Return [x, y] of the center of cell containing provided text 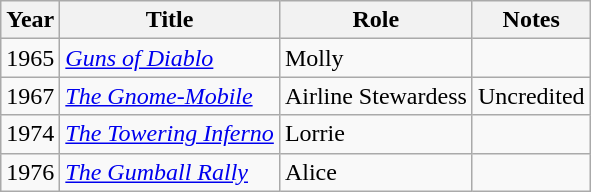
Uncredited [531, 96]
Airline Stewardess [376, 96]
Guns of Diablo [170, 58]
The Towering Inferno [170, 134]
Title [170, 20]
The Gnome-Mobile [170, 96]
Alice [376, 172]
The Gumball Rally [170, 172]
Lorrie [376, 134]
Year [30, 20]
Role [376, 20]
1967 [30, 96]
1974 [30, 134]
1965 [30, 58]
Notes [531, 20]
1976 [30, 172]
Molly [376, 58]
